Locate the cell with the specified text and output its (x, y) center coordinate. 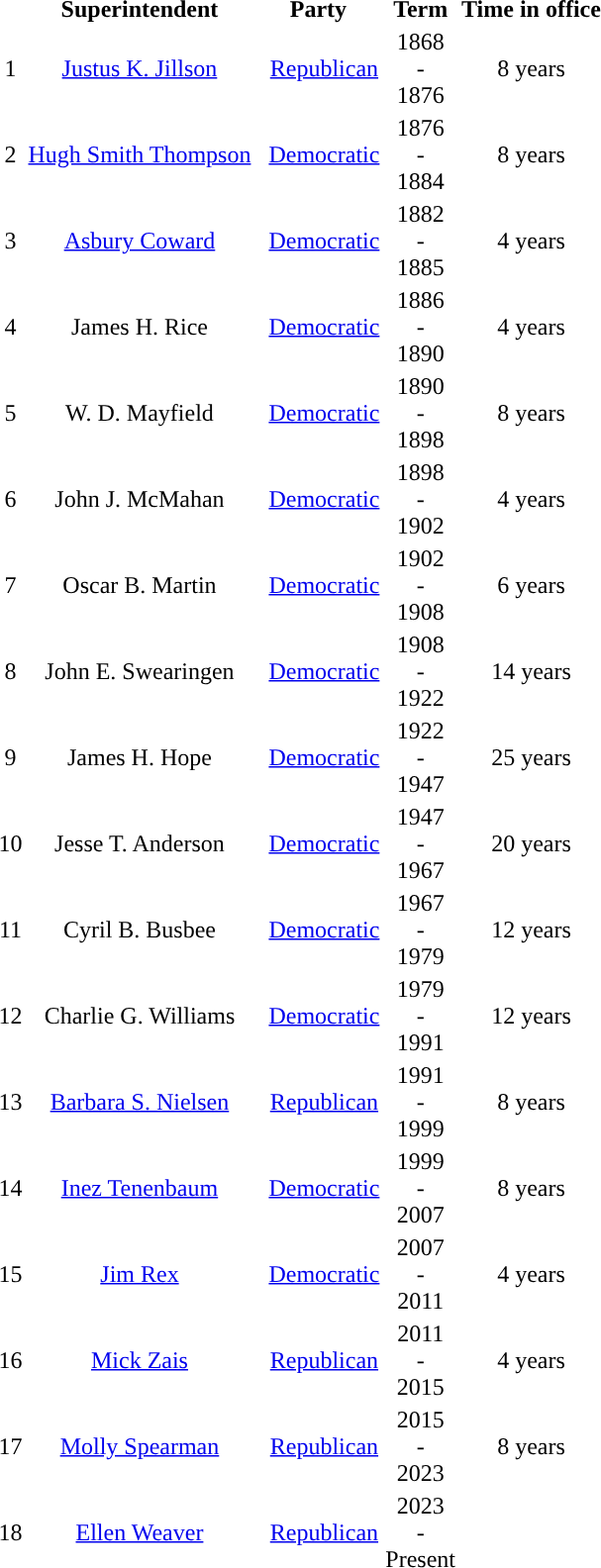
John E. Swearingen (140, 671)
Asbury Coward (140, 241)
1908-1922 (421, 671)
1890-1898 (421, 413)
1882-1885 (421, 241)
Oscar B. Martin (140, 585)
1886-1890 (421, 327)
Justus K. Jillson (140, 68)
2015-2023 (421, 1446)
1868-1876 (421, 68)
Hugh Smith Thompson (140, 154)
1967-1979 (421, 930)
Inez Tenenbaum (140, 1188)
2007-2011 (421, 1274)
James H. Hope (140, 757)
Jesse T. Anderson (140, 843)
1922-1947 (421, 757)
1902-1908 (421, 585)
James H. Rice (140, 327)
Molly Spearman (140, 1446)
1999-2007 (421, 1188)
1991-1999 (421, 1102)
1876-1884 (421, 154)
Mick Zais (140, 1360)
Cyril B. Busbee (140, 930)
Jim Rex (140, 1274)
Barbara S. Nielsen (140, 1102)
1898-1902 (421, 499)
1979-1991 (421, 1016)
W. D. Mayfield (140, 413)
2011-2015 (421, 1360)
1947-1967 (421, 843)
Charlie G. Williams (140, 1016)
John J. McMahan (140, 499)
